Return [X, Y] of the center of cell containing provided text 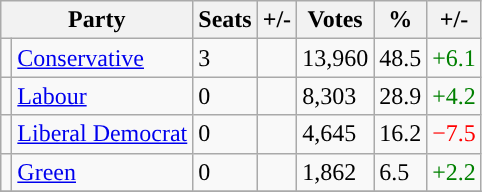
+2.2 [454, 172]
3 [225, 58]
13,960 [336, 58]
Green [102, 172]
Liberal Democrat [102, 134]
1,862 [336, 172]
6.5 [400, 172]
% [400, 20]
4,645 [336, 134]
−7.5 [454, 134]
Seats [225, 20]
Votes [336, 20]
28.9 [400, 96]
Labour [102, 96]
8,303 [336, 96]
48.5 [400, 58]
16.2 [400, 134]
+6.1 [454, 58]
+4.2 [454, 96]
Conservative [102, 58]
Party [97, 20]
